Output the [X, Y] coordinate of the center of the cell containing the given text.  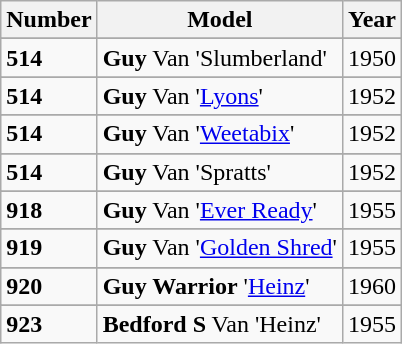
Model [220, 20]
1950 [372, 58]
Guy Van 'Spratts' [220, 172]
923 [49, 324]
Guy Van 'Lyons' [220, 96]
919 [49, 248]
920 [49, 286]
Guy Van 'Slumberland' [220, 58]
Guy Van 'Golden Shred' [220, 248]
Year [372, 20]
1960 [372, 286]
Guy Warrior 'Heinz' [220, 286]
918 [49, 210]
Number [49, 20]
Bedford S Van 'Heinz' [220, 324]
Guy Van 'Ever Ready' [220, 210]
Guy Van 'Weetabix' [220, 134]
